Locate the cell with the specified text and output its (x, y) center coordinate. 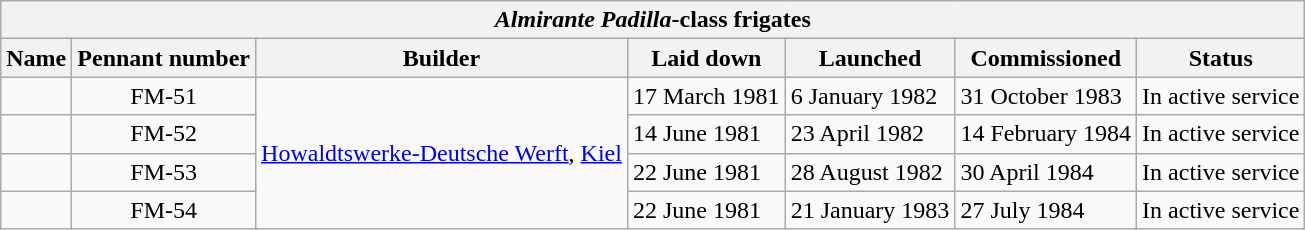
Builder (442, 58)
FM-51 (164, 96)
14 June 1981 (706, 134)
14 February 1984 (1046, 134)
30 April 1984 (1046, 172)
Launched (870, 58)
Commissioned (1046, 58)
23 April 1982 (870, 134)
Laid down (706, 58)
28 August 1982 (870, 172)
27 July 1984 (1046, 210)
Pennant number (164, 58)
31 October 1983 (1046, 96)
FM-54 (164, 210)
6 January 1982 (870, 96)
Howaldtswerke-Deutsche Werft, Kiel (442, 153)
21 January 1983 (870, 210)
Status (1221, 58)
17 March 1981 (706, 96)
FM-53 (164, 172)
Almirante Padilla-class frigates (653, 20)
FM-52 (164, 134)
Name (36, 58)
